Detect which cell encompasses the target text, then output its [X, Y] center coordinate. 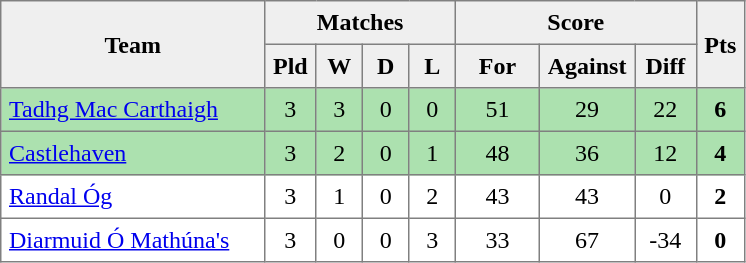
Diarmuid Ó Mathúna's [133, 240]
22 [666, 110]
D [385, 66]
48 [497, 153]
Matches [360, 23]
Team [133, 44]
Diff [666, 66]
67 [586, 240]
51 [497, 110]
W [339, 66]
4 [720, 153]
29 [586, 110]
Against [586, 66]
L [432, 66]
Pld [290, 66]
Randal Óg [133, 197]
36 [586, 153]
33 [497, 240]
Pts [720, 44]
-34 [666, 240]
Tadhg Mac Carthaigh [133, 110]
12 [666, 153]
6 [720, 110]
Score [576, 23]
For [497, 66]
Castlehaven [133, 153]
